Return the (x, y) coordinate for the center point of the cell that contains the specified text.  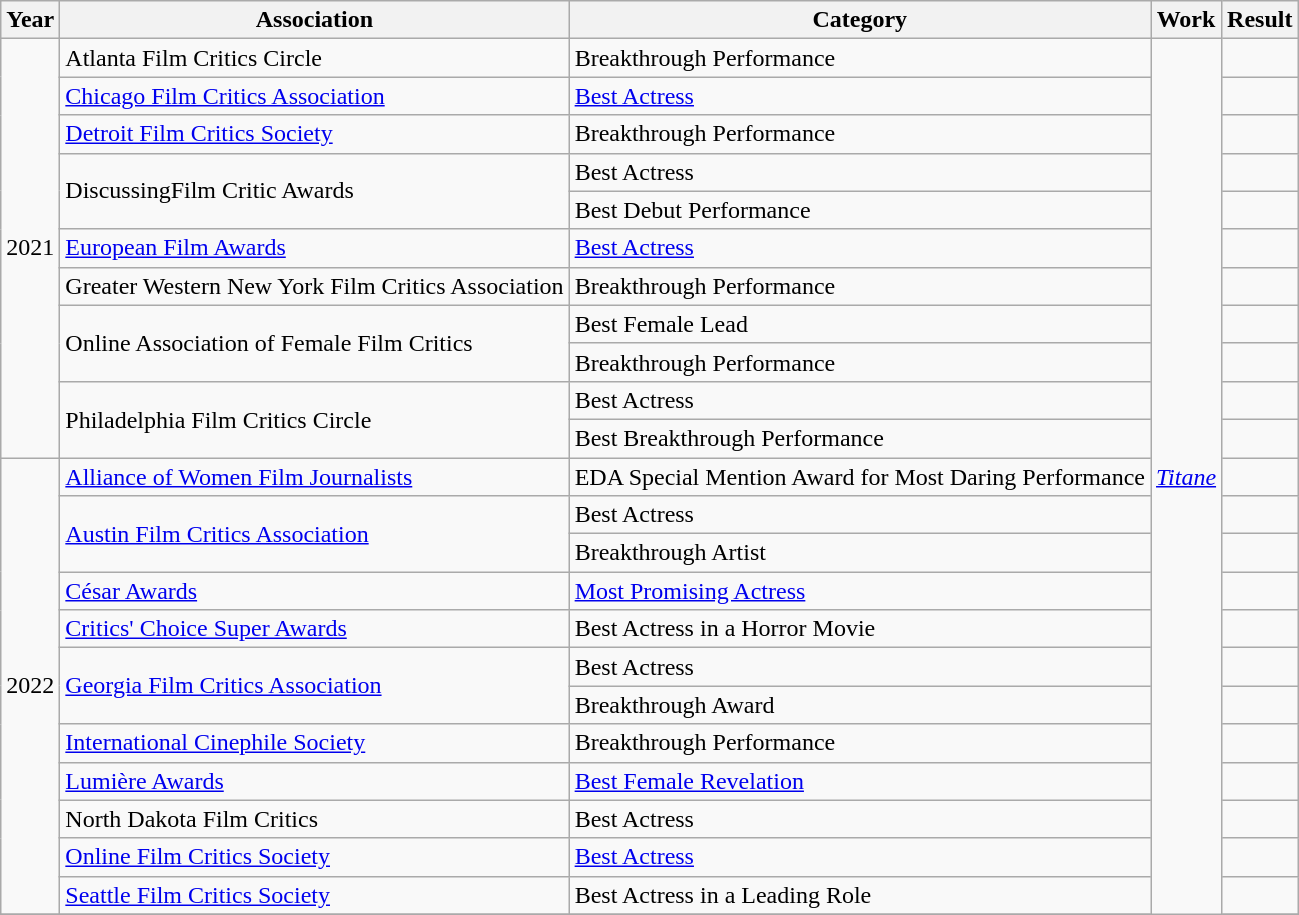
Result (1260, 20)
International Cinephile Society (314, 743)
Detroit Film Critics Society (314, 134)
Best Breakthrough Performance (860, 438)
Best Female Lead (860, 324)
European Film Awards (314, 248)
Association (314, 20)
Breakthrough Artist (860, 553)
Category (860, 20)
Atlanta Film Critics Circle (314, 58)
Lumière Awards (314, 781)
EDA Special Mention Award for Most Daring Performance (860, 477)
Breakthrough Award (860, 705)
Austin Film Critics Association (314, 534)
Alliance of Women Film Journalists (314, 477)
Online Film Critics Society (314, 857)
Philadelphia Film Critics Circle (314, 419)
Greater Western New York Film Critics Association (314, 286)
Online Association of Female Film Critics (314, 343)
Critics' Choice Super Awards (314, 629)
Work (1186, 20)
César Awards (314, 591)
2022 (30, 686)
DiscussingFilm Critic Awards (314, 191)
Most Promising Actress (860, 591)
Titane (1186, 476)
Year (30, 20)
Best Actress in a Leading Role (860, 895)
Seattle Film Critics Society (314, 895)
2021 (30, 248)
North Dakota Film Critics (314, 819)
Chicago Film Critics Association (314, 96)
Best Female Revelation (860, 781)
Best Debut Performance (860, 210)
Best Actress in a Horror Movie (860, 629)
Georgia Film Critics Association (314, 686)
